Search for the cell housing the specified text and yield its (X, Y) center coordinate. 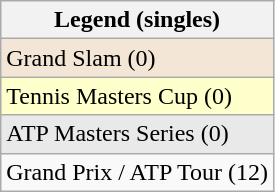
Legend (singles) (138, 20)
Grand Slam (0) (138, 58)
ATP Masters Series (0) (138, 134)
Tennis Masters Cup (0) (138, 96)
Grand Prix / ATP Tour (12) (138, 172)
